For the text-containing cell, return its midpoint in (X, Y) coordinate format. 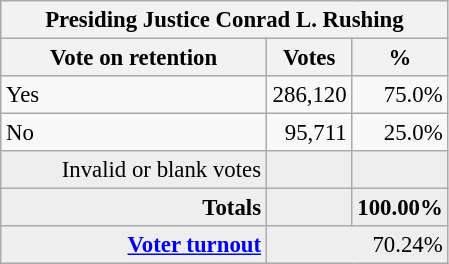
Voter turnout (134, 245)
No (134, 133)
25.0% (400, 133)
Totals (134, 208)
70.24% (357, 245)
Yes (134, 95)
95,711 (309, 133)
75.0% (400, 95)
Presiding Justice Conrad L. Rushing (224, 20)
286,120 (309, 95)
Invalid or blank votes (134, 170)
Vote on retention (134, 58)
Votes (309, 58)
100.00% (400, 208)
% (400, 58)
